Pinpoint the cell where the given text exists, returning its (x, y) midpoint coordinate. 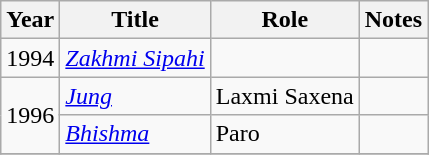
Year (30, 20)
Role (284, 20)
Paro (284, 134)
Laxmi Saxena (284, 96)
Zakhmi Sipahi (135, 58)
Jung (135, 96)
Notes (393, 20)
Title (135, 20)
1994 (30, 58)
Bhishma (135, 134)
1996 (30, 115)
